For the text-containing cell, return its midpoint in [X, Y] coordinate format. 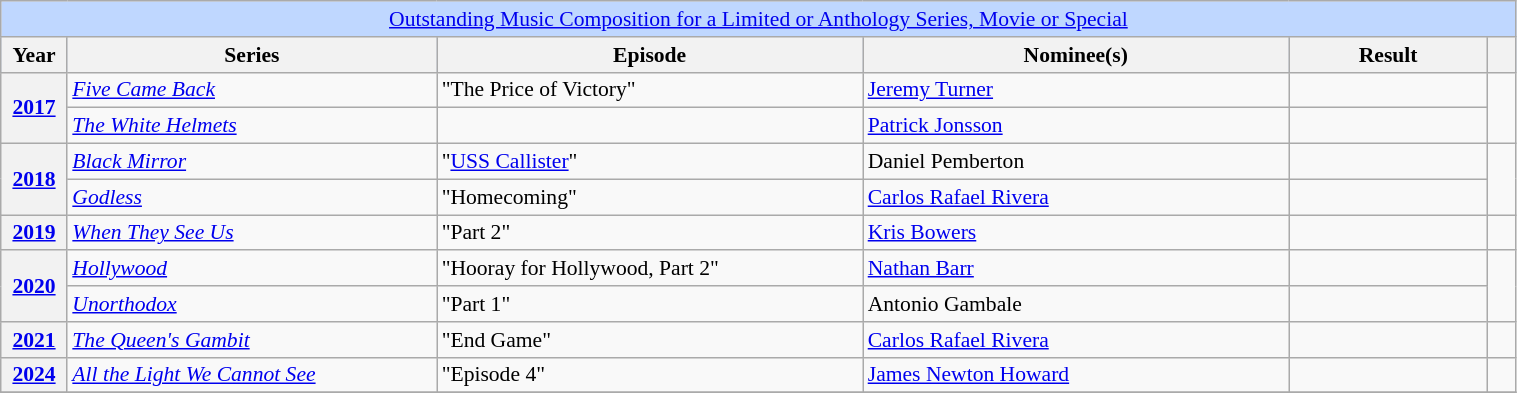
"Hooray for Hollywood, Part 2" [650, 269]
"End Game" [650, 340]
2018 [34, 180]
Nathan Barr [1076, 269]
Episode [650, 55]
Jeremy Turner [1076, 90]
Result [1388, 55]
Nominee(s) [1076, 55]
Black Mirror [252, 162]
The Queen's Gambit [252, 340]
All the Light We Cannot See [252, 375]
"Part 2" [650, 233]
James Newton Howard [1076, 375]
Five Came Back [252, 90]
Antonio Gambale [1076, 304]
2019 [34, 233]
Unorthodox [252, 304]
The White Helmets [252, 126]
Patrick Jonsson [1076, 126]
When They See Us [252, 233]
"Homecoming" [650, 197]
"The Price of Victory" [650, 90]
"USS Callister" [650, 162]
Kris Bowers [1076, 233]
Godless [252, 197]
Daniel Pemberton [1076, 162]
2017 [34, 108]
Series [252, 55]
2021 [34, 340]
Outstanding Music Composition for a Limited or Anthology Series, Movie or Special [758, 19]
Year [34, 55]
Hollywood [252, 269]
"Episode 4" [650, 375]
"Part 1" [650, 304]
2020 [34, 286]
2024 [34, 375]
